Locate the cell with the specified text and output its [X, Y] center coordinate. 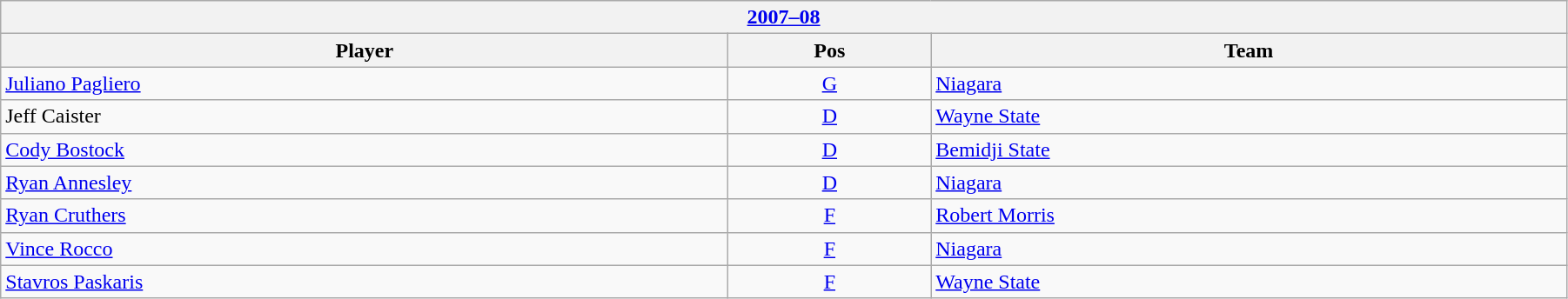
Ryan Annesley [365, 183]
G [830, 83]
Player [365, 50]
2007–08 [784, 17]
Stavros Paskaris [365, 282]
Cody Bostock [365, 149]
Juliano Pagliero [365, 83]
Pos [830, 50]
Ryan Cruthers [365, 216]
Team [1250, 50]
Bemidji State [1250, 149]
Robert Morris [1250, 216]
Jeff Caister [365, 116]
Vince Rocco [365, 249]
